Extract the (X, Y) coordinate from the center of the cell holding the provided text.  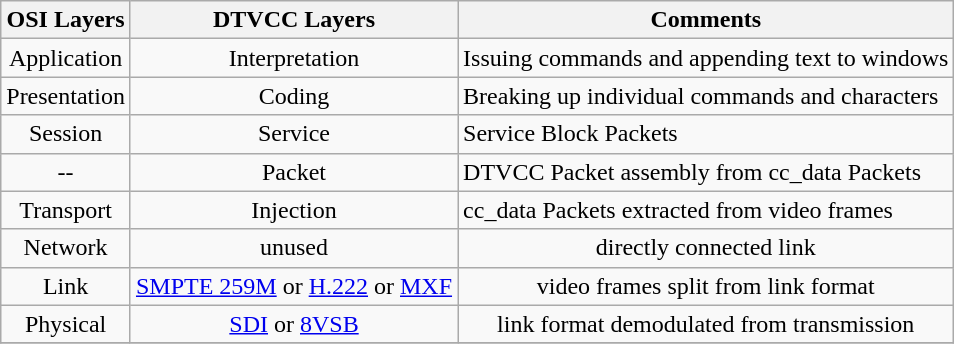
OSI Layers (66, 20)
link format demodulated from transmission (706, 324)
Injection (294, 210)
Presentation (66, 96)
Packet (294, 172)
DTVCC Layers (294, 20)
SMPTE 259M or H.222 or MXF (294, 286)
Comments (706, 20)
Network (66, 248)
Application (66, 58)
Breaking up individual commands and characters (706, 96)
Link (66, 286)
-- (66, 172)
SDI or 8VSB (294, 324)
Session (66, 134)
unused (294, 248)
Physical (66, 324)
Service Block Packets (706, 134)
DTVCC Packet assembly from cc_data Packets (706, 172)
Interpretation (294, 58)
directly connected link (706, 248)
Issuing commands and appending text to windows (706, 58)
Service (294, 134)
Coding (294, 96)
video frames split from link format (706, 286)
Transport (66, 210)
cc_data Packets extracted from video frames (706, 210)
